Extract the (x, y) coordinate from the center of the cell holding the provided text.  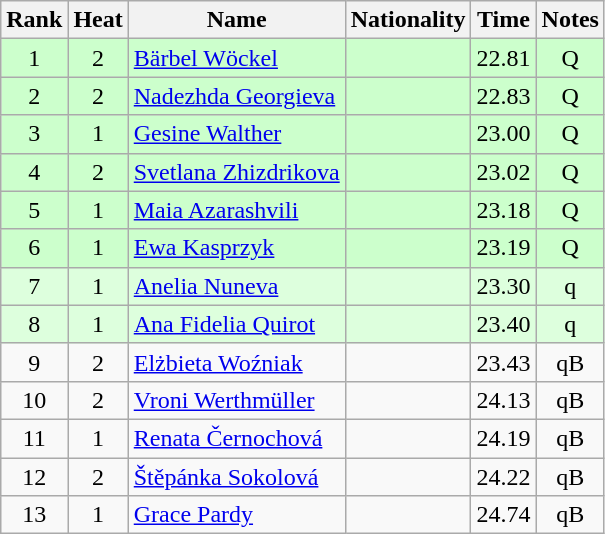
Štěpánka Sokolová (236, 477)
Maia Azarashvili (236, 210)
Renata Černochová (236, 438)
Grace Pardy (236, 515)
4 (34, 172)
Heat (98, 20)
22.83 (504, 96)
3 (34, 134)
24.19 (504, 438)
Bärbel Wöckel (236, 58)
23.18 (504, 210)
7 (34, 286)
Nationality (408, 20)
Elżbieta Woźniak (236, 362)
Anelia Nuneva (236, 286)
Gesine Walther (236, 134)
Name (236, 20)
Time (504, 20)
23.00 (504, 134)
10 (34, 400)
Svetlana Zhizdrikova (236, 172)
Ewa Kasprzyk (236, 248)
23.43 (504, 362)
11 (34, 438)
5 (34, 210)
23.19 (504, 248)
22.81 (504, 58)
24.74 (504, 515)
9 (34, 362)
Ana Fidelia Quirot (236, 324)
23.30 (504, 286)
12 (34, 477)
23.02 (504, 172)
8 (34, 324)
Rank (34, 20)
23.40 (504, 324)
6 (34, 248)
Notes (570, 20)
24.13 (504, 400)
24.22 (504, 477)
13 (34, 515)
Nadezhda Georgieva (236, 96)
Vroni Werthmüller (236, 400)
